From the cell containing the given text, extract its center point as [x, y] coordinate. 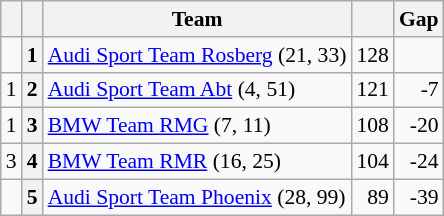
Audi Sport Team Rosberg (21, 33) [198, 55]
-24 [419, 162]
Gap [419, 19]
BMW Team RMG (7, 11) [198, 126]
89 [372, 197]
104 [372, 162]
BMW Team RMR (16, 25) [198, 162]
-20 [419, 126]
Audi Sport Team Abt (4, 51) [198, 90]
128 [372, 55]
4 [32, 162]
-39 [419, 197]
-7 [419, 90]
108 [372, 126]
121 [372, 90]
Audi Sport Team Phoenix (28, 99) [198, 197]
Team [198, 19]
2 [32, 90]
5 [32, 197]
